From the cell containing the given text, extract its center point as (x, y) coordinate. 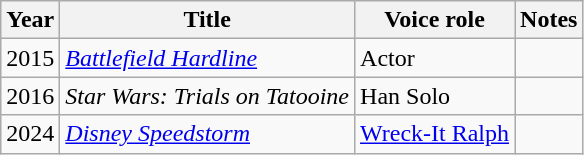
Star Wars: Trials on Tatooine (208, 96)
Notes (549, 20)
2015 (30, 58)
2024 (30, 134)
Voice role (435, 20)
Year (30, 20)
Han Solo (435, 96)
2016 (30, 96)
Battlefield Hardline (208, 58)
Disney Speedstorm (208, 134)
Wreck-It Ralph (435, 134)
Title (208, 20)
Actor (435, 58)
